Return the (X, Y) coordinate for the center point of the cell that contains the specified text.  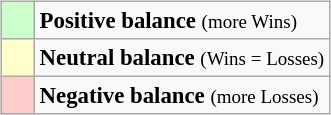
Positive balance (more Wins) (182, 21)
Neutral balance (Wins = Losses) (182, 58)
Negative balance (more Losses) (182, 96)
